Return the [X, Y] coordinate for the center point of the cell that contains the specified text.  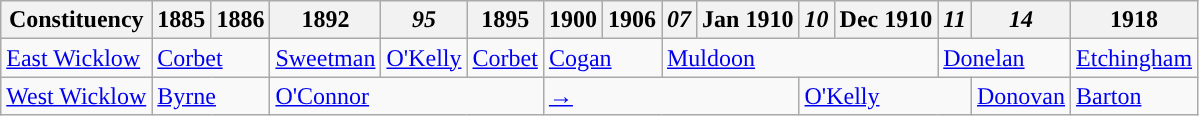
14 [1022, 20]
East Wicklow [76, 58]
Constituency [76, 20]
Sweetman [326, 58]
1885 [182, 20]
O'Connor [406, 96]
11 [955, 20]
10 [816, 20]
→ [671, 96]
Barton [1134, 96]
95 [424, 20]
1892 [326, 20]
Jan 1910 [748, 20]
West Wicklow [76, 96]
Cogan [602, 58]
1900 [572, 20]
Muldoon [800, 58]
07 [680, 20]
Etchingham [1134, 58]
1918 [1134, 20]
1895 [505, 20]
1886 [240, 20]
1906 [632, 20]
Dec 1910 [886, 20]
Byrne [211, 96]
Donovan [1022, 96]
Donelan [1004, 58]
